From the cell containing the given text, extract its center point as (X, Y) coordinate. 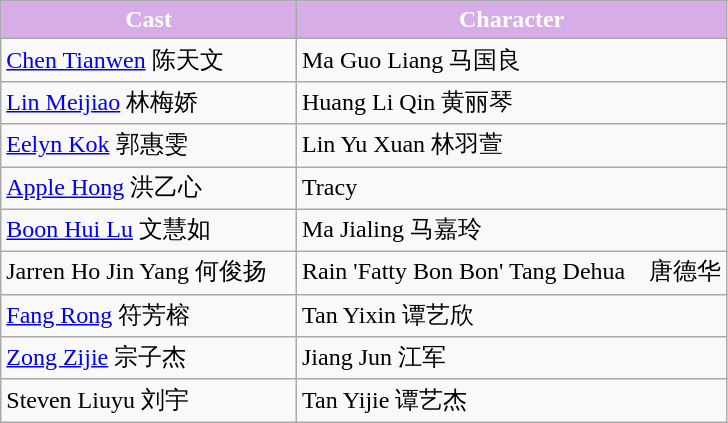
Boon Hui Lu 文慧如 (149, 230)
Huang Li Qin 黄丽琴 (511, 102)
Cast (149, 20)
Ma Guo Liang 马国良 (511, 60)
Chen Tianwen 陈天文 (149, 60)
Fang Rong 符芳榕 (149, 316)
Steven Liuyu 刘宇 (149, 400)
Lin Meijiao 林梅娇 (149, 102)
Ma Jialing 马嘉玲 (511, 230)
Eelyn Kok 郭惠雯 (149, 146)
Rain 'Fatty Bon Bon' Tang Dehua 唐德华 (511, 274)
Apple Hong 洪乙心 (149, 188)
Tracy (511, 188)
Jiang Jun 江军 (511, 358)
Tan Yixin 谭艺欣 (511, 316)
Jarren Ho Jin Yang 何俊扬 (149, 274)
Tan Yijie 谭艺杰 (511, 400)
Zong Zijie 宗子杰 (149, 358)
Character (511, 20)
Lin Yu Xuan 林羽萱 (511, 146)
